From the cell containing the given text, extract its center point as [X, Y] coordinate. 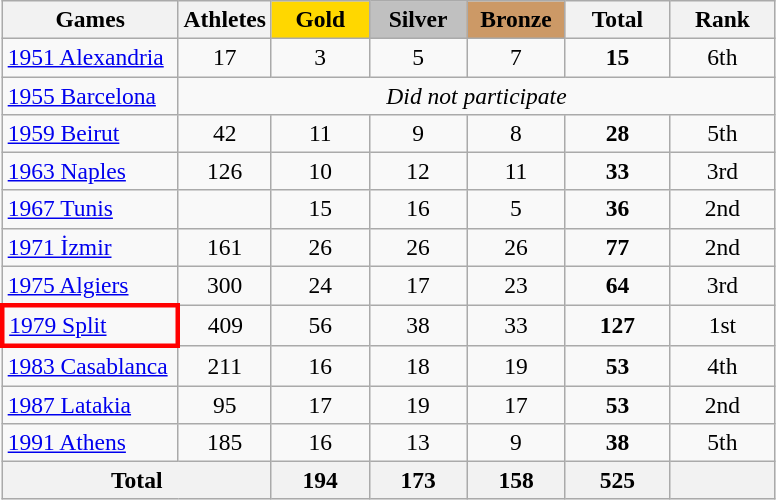
28 [618, 133]
126 [224, 171]
161 [224, 247]
194 [320, 480]
Gold [320, 19]
3 [320, 57]
1951 Alexandria [90, 57]
10 [320, 171]
127 [618, 326]
36 [618, 209]
8 [516, 133]
1971 İzmir [90, 247]
24 [320, 286]
1963 Naples [90, 171]
13 [418, 442]
1967 Tunis [90, 209]
173 [418, 480]
4th [722, 366]
1975 Algiers [90, 286]
525 [618, 480]
18 [418, 366]
1979 Split [90, 326]
158 [516, 480]
7 [516, 57]
6th [722, 57]
56 [320, 326]
23 [516, 286]
1983 Casablanca [90, 366]
185 [224, 442]
300 [224, 286]
1st [722, 326]
Did not participate [476, 95]
95 [224, 404]
12 [418, 171]
Rank [722, 19]
409 [224, 326]
Athletes [224, 19]
64 [618, 286]
77 [618, 247]
42 [224, 133]
1991 Athens [90, 442]
Games [90, 19]
Bronze [516, 19]
1959 Beirut [90, 133]
211 [224, 366]
1955 Barcelona [90, 95]
Silver [418, 19]
1987 Latakia [90, 404]
